Capture the cell that displays the provided text and extract its (x, y) central coordinate. 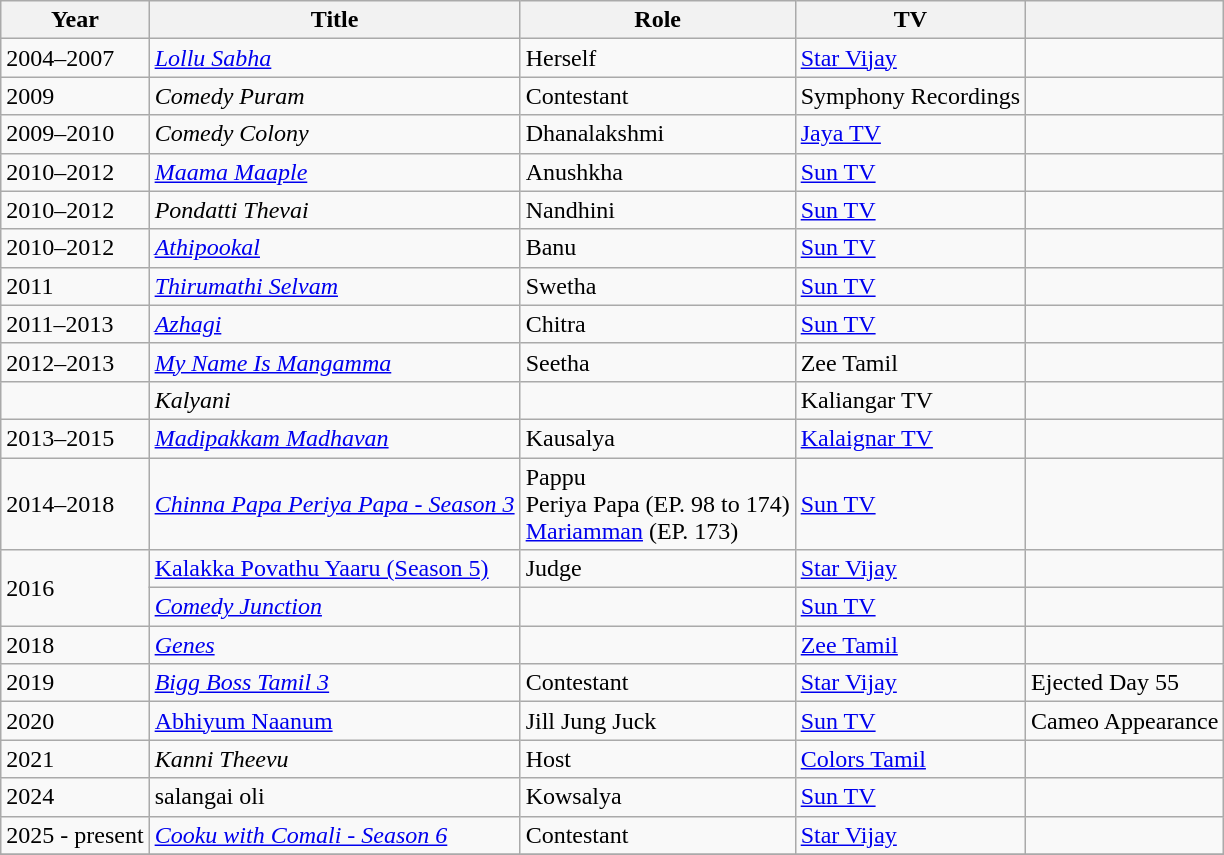
Genes (334, 645)
Kausalya (658, 438)
Host (658, 759)
2009–2010 (75, 134)
Dhanalakshmi (658, 134)
Abhiyum Naanum (334, 721)
2012–2013 (75, 362)
PappuPeriya Papa (EP. 98 to 174)Mariamman (EP. 173) (658, 504)
2014–2018 (75, 504)
Nandhini (658, 210)
Seetha (658, 362)
2009 (75, 96)
Anushkha (658, 172)
Colors Tamil (910, 759)
Pondatti Thevai (334, 210)
Kalyani (334, 400)
Kalakka Povathu Yaaru (Season 5) (334, 569)
2018 (75, 645)
salangai oli (334, 797)
Kanni Theevu (334, 759)
Comedy Colony (334, 134)
2016 (75, 588)
Role (658, 20)
Cameo Appearance (1125, 721)
Kaliangar TV (910, 400)
Lollu Sabha (334, 58)
Madipakkam Madhavan (334, 438)
Bigg Boss Tamil 3 (334, 683)
2021 (75, 759)
Banu (658, 248)
2011 (75, 286)
Comedy Puram (334, 96)
TV (910, 20)
Judge (658, 569)
2011–2013 (75, 324)
Chitra (658, 324)
Kowsalya (658, 797)
Ejected Day 55 (1125, 683)
2019 (75, 683)
Title (334, 20)
Swetha (658, 286)
Comedy Junction (334, 607)
Jaya TV (910, 134)
Symphony Recordings (910, 96)
Maama Maaple (334, 172)
Azhagi (334, 324)
My Name Is Mangamma (334, 362)
2025 - present (75, 835)
Kalaignar TV (910, 438)
2004–2007 (75, 58)
2020 (75, 721)
Cooku with Comali - Season 6 (334, 835)
2024 (75, 797)
Chinna Papa Periya Papa - Season 3 (334, 504)
Year (75, 20)
Herself (658, 58)
Thirumathi Selvam (334, 286)
2013–2015 (75, 438)
Athipookal (334, 248)
Jill Jung Juck (658, 721)
